For the text-containing cell, return its midpoint in [x, y] coordinate format. 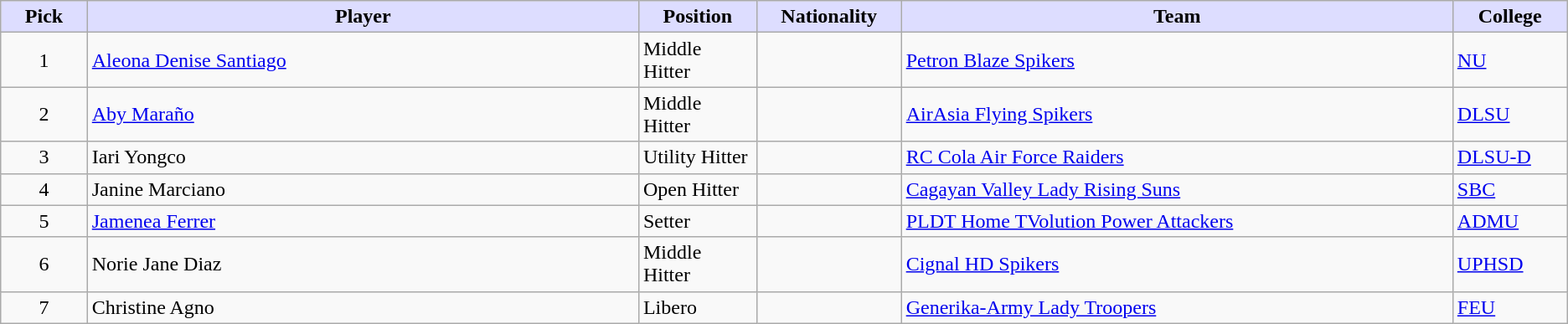
Generika-Army Lady Troopers [1177, 307]
Aleona Denise Santiago [363, 60]
College [1509, 17]
Cagayan Valley Lady Rising Suns [1177, 189]
DLSU-D [1509, 157]
3 [44, 157]
Aby Maraño [363, 114]
NU [1509, 60]
Open Hitter [697, 189]
AirAsia Flying Spikers [1177, 114]
7 [44, 307]
Petron Blaze Spikers [1177, 60]
Cignal HD Spikers [1177, 265]
5 [44, 221]
Utility Hitter [697, 157]
Pick [44, 17]
2 [44, 114]
Team [1177, 17]
Setter [697, 221]
RC Cola Air Force Raiders [1177, 157]
6 [44, 265]
Iari Yongco [363, 157]
Christine Agno [363, 307]
Janine Marciano [363, 189]
Norie Jane Diaz [363, 265]
DLSU [1509, 114]
Jamenea Ferrer [363, 221]
Position [697, 17]
FEU [1509, 307]
PLDT Home TVolution Power Attackers [1177, 221]
1 [44, 60]
UPHSD [1509, 265]
Nationality [829, 17]
ADMU [1509, 221]
Libero [697, 307]
SBC [1509, 189]
4 [44, 189]
Player [363, 17]
